Capture the cell that displays the provided text and extract its [x, y] central coordinate. 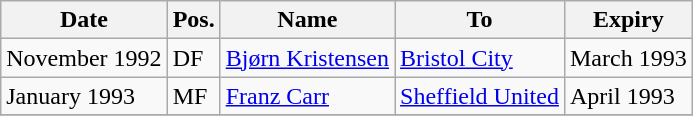
Bristol City [480, 58]
Franz Carr [307, 96]
April 1993 [628, 96]
Bjørn Kristensen [307, 58]
To [480, 20]
March 1993 [628, 58]
DF [194, 58]
Sheffield United [480, 96]
November 1992 [84, 58]
January 1993 [84, 96]
Pos. [194, 20]
MF [194, 96]
Name [307, 20]
Expiry [628, 20]
Date [84, 20]
